Locate the cell with the specified text and output its (X, Y) center coordinate. 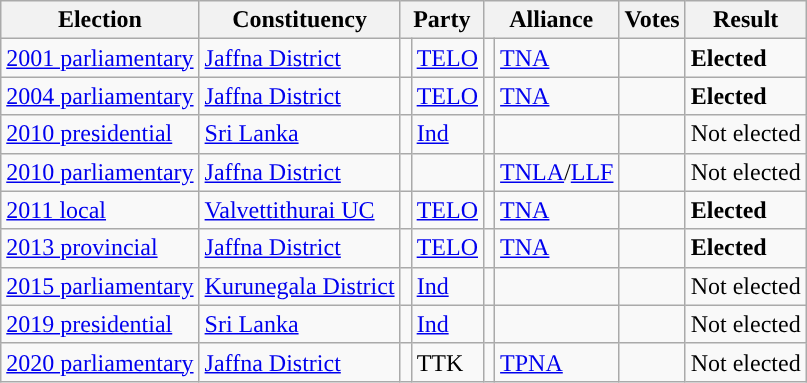
Alliance (552, 20)
2013 provincial (100, 248)
Result (746, 20)
Votes (652, 20)
2001 parliamentary (100, 58)
Kurunegala District (300, 286)
Party (442, 20)
2010 presidential (100, 134)
2020 parliamentary (100, 362)
2015 parliamentary (100, 286)
2010 parliamentary (100, 172)
Constituency (300, 20)
TNLA/LLF (557, 172)
2019 presidential (100, 324)
2011 local (100, 210)
TTK (447, 362)
2004 parliamentary (100, 96)
Election (100, 20)
Valvettithurai UC (300, 210)
TPNA (557, 362)
